Return the (X, Y) coordinate for the center point of the cell that contains the specified text.  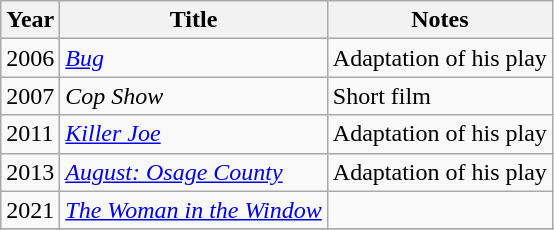
Cop Show (194, 96)
Bug (194, 58)
2011 (30, 134)
Notes (440, 20)
Title (194, 20)
Short film (440, 96)
August: Osage County (194, 172)
Year (30, 20)
The Woman in the Window (194, 210)
2006 (30, 58)
2013 (30, 172)
Killer Joe (194, 134)
2021 (30, 210)
2007 (30, 96)
